Determine the [X, Y] coordinate at the center of the cell enclosing the given text.  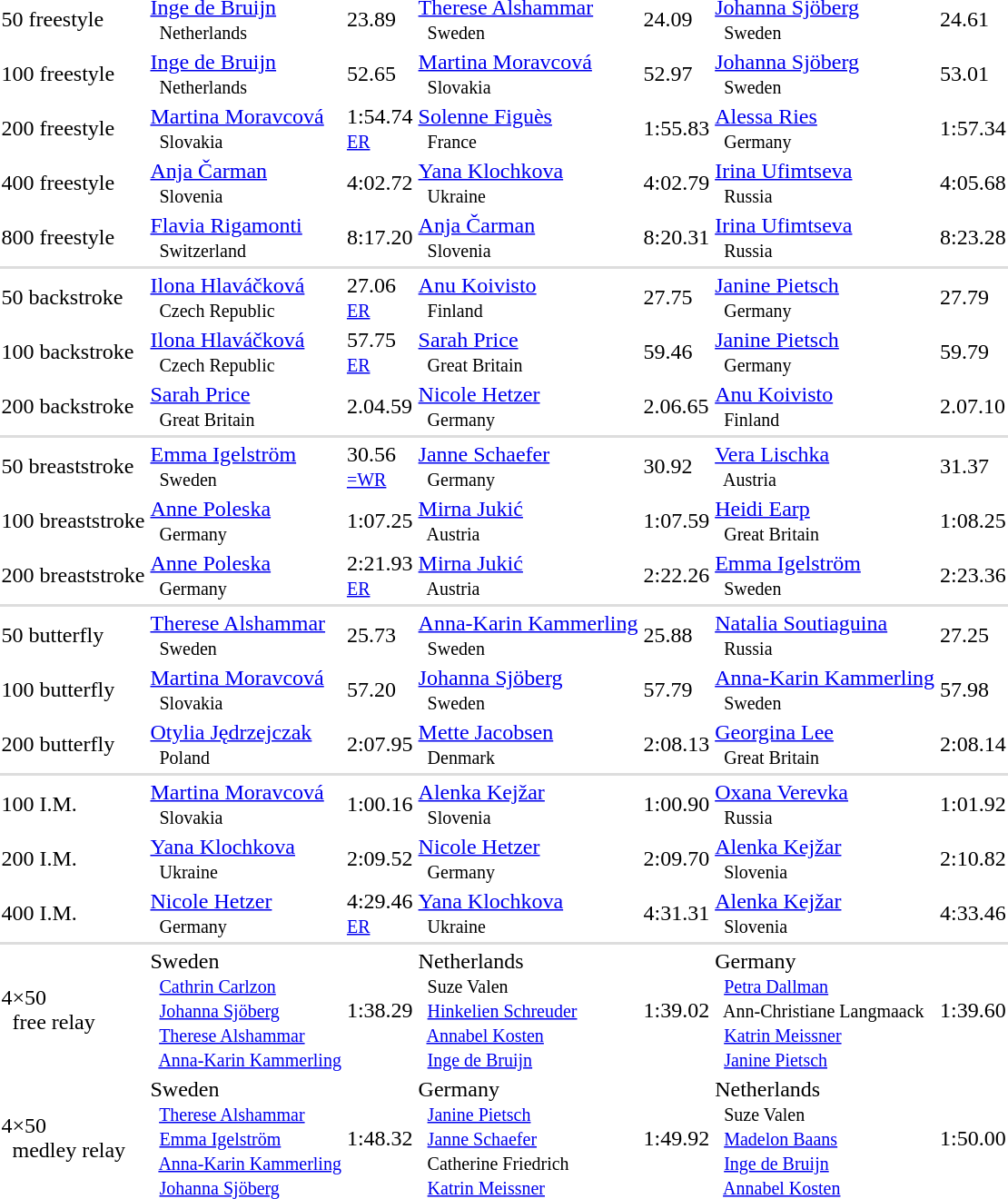
1:39.02 [677, 1010]
2:08.14 [973, 745]
1:39.60 [973, 1010]
4:31.31 [677, 914]
1:07.25 [380, 521]
200 butterfly [73, 745]
2:23.36 [973, 576]
Sweden Cathrin Carlzon Johanna Sjöberg Therese Alshammar Anna-Karin Kammerling [245, 1010]
8:17.20 [380, 238]
2:21.93 ER [380, 576]
1:00.90 [677, 805]
Inge de Bruijn Netherlands [245, 74]
1:08.25 [973, 521]
200 I.M. [73, 859]
Germany Petra Dallman Ann-Christiane Langmaack Katrin Meissner Janine Pietsch [825, 1010]
2.07.10 [973, 407]
2:07.95 [380, 745]
4:02.79 [677, 183]
400 I.M. [73, 914]
31.37 [973, 467]
25.73 [380, 636]
4:02.72 [380, 183]
800 freestyle [73, 238]
2:10.82 [973, 859]
Solenne Figuès France [529, 129]
Alessa Ries Germany [825, 129]
52.65 [380, 74]
2.04.59 [380, 407]
1:55.83 [677, 129]
59.46 [677, 352]
4:29.46 ER [380, 914]
Flavia Rigamonti Switzerland [245, 238]
100 freestyle [73, 74]
30.56 =WR [380, 467]
50 backstroke [73, 298]
Heidi Earp Great Britain [825, 521]
4:05.68 [973, 183]
1:00.16 [380, 805]
Mette Jacobsen Denmark [529, 745]
1:57.34 [973, 129]
2:09.70 [677, 859]
57.75 ER [380, 352]
50 breaststroke [73, 467]
1:54.74 ER [380, 129]
4×50 free relay [73, 1010]
100 breaststroke [73, 521]
2:09.52 [380, 859]
52.97 [677, 74]
1:07.59 [677, 521]
100 I.M. [73, 805]
Otylia Jędrzejczak Poland [245, 745]
27.79 [973, 298]
57.79 [677, 690]
8:23.28 [973, 238]
Natalia Soutiaguina Russia [825, 636]
1:38.29 [380, 1010]
Netherlands Suze Valen Hinkelien Schreuder Annabel Kosten Inge de Bruijn [529, 1010]
25.88 [677, 636]
8:20.31 [677, 238]
57.20 [380, 690]
50 butterfly [73, 636]
200 freestyle [73, 129]
27.75 [677, 298]
2.06.65 [677, 407]
4:33.46 [973, 914]
200 breaststroke [73, 576]
Janne Schaefer Germany [529, 467]
2:08.13 [677, 745]
100 backstroke [73, 352]
Vera Lischka Austria [825, 467]
53.01 [973, 74]
400 freestyle [73, 183]
Oxana Verevka Russia [825, 805]
100 butterfly [73, 690]
Therese Alshammar Sweden [245, 636]
2:22.26 [677, 576]
200 backstroke [73, 407]
30.92 [677, 467]
Georgina Lee Great Britain [825, 745]
59.79 [973, 352]
27.06 ER [380, 298]
27.25 [973, 636]
1:01.92 [973, 805]
57.98 [973, 690]
